Return (x, y) of the center of cell containing provided text 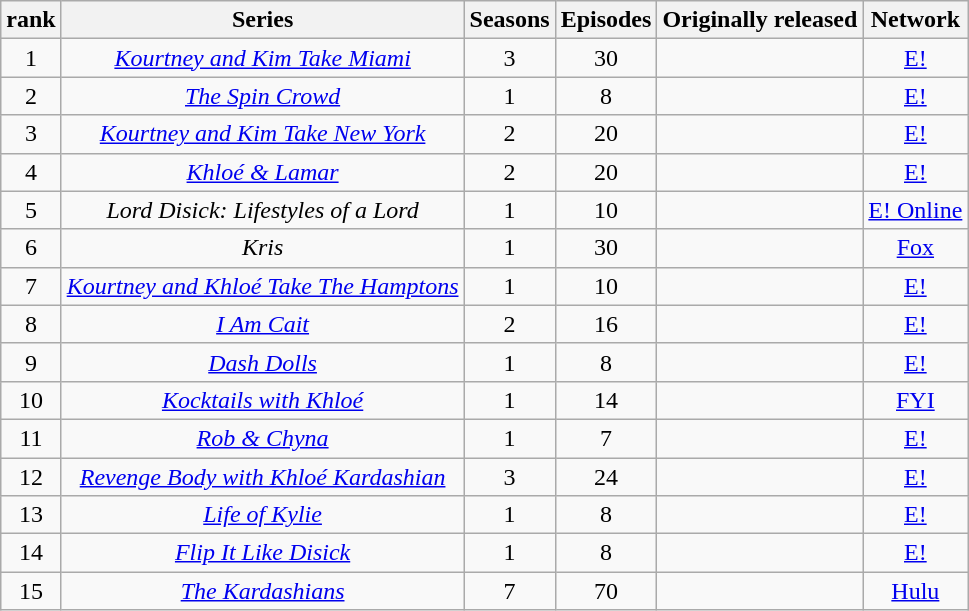
Seasons (510, 20)
24 (606, 477)
Series (262, 20)
Kourtney and Khloé Take The Hamptons (262, 286)
70 (606, 591)
Kourtney and Kim Take New York (262, 134)
I Am Cait (262, 324)
rank (31, 20)
Flip It Like Disick (262, 553)
11 (31, 438)
Rob & Chyna (262, 438)
Hulu (916, 591)
12 (31, 477)
Episodes (606, 20)
13 (31, 515)
Revenge Body with Khloé Kardashian (262, 477)
Kocktails with Khloé (262, 400)
The Kardashians (262, 591)
Life of Kylie (262, 515)
Dash Dolls (262, 362)
Fox (916, 248)
5 (31, 210)
FYI (916, 400)
4 (31, 172)
Kourtney and Kim Take Miami (262, 58)
9 (31, 362)
15 (31, 591)
Lord Disick: Lifestyles of a Lord (262, 210)
Originally released (760, 20)
6 (31, 248)
16 (606, 324)
Network (916, 20)
The Spin Crowd (262, 96)
Kris (262, 248)
Khloé & Lamar (262, 172)
E! Online (916, 210)
